Search for the cell housing the specified text and yield its [X, Y] center coordinate. 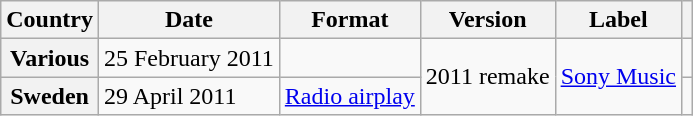
2011 remake [488, 77]
Various [50, 58]
Date [188, 20]
25 February 2011 [188, 58]
Format [350, 20]
29 April 2011 [188, 96]
Country [50, 20]
Sweden [50, 96]
Sony Music [618, 77]
Radio airplay [350, 96]
Label [618, 20]
Version [488, 20]
